Determine the [X, Y] coordinate at the center of the cell enclosing the given text.  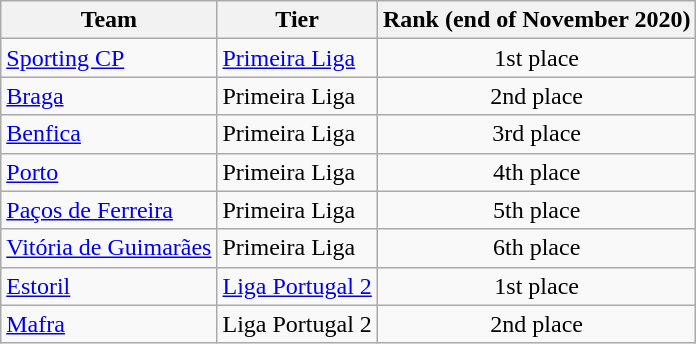
Team [109, 20]
Rank (end of November 2020) [536, 20]
6th place [536, 248]
Estoril [109, 286]
Tier [297, 20]
Sporting CP [109, 58]
Vitória de Guimarães [109, 248]
Porto [109, 172]
3rd place [536, 134]
4th place [536, 172]
Braga [109, 96]
5th place [536, 210]
Mafra [109, 324]
Paços de Ferreira [109, 210]
Benfica [109, 134]
